Search for the cell housing the specified text and yield its [x, y] center coordinate. 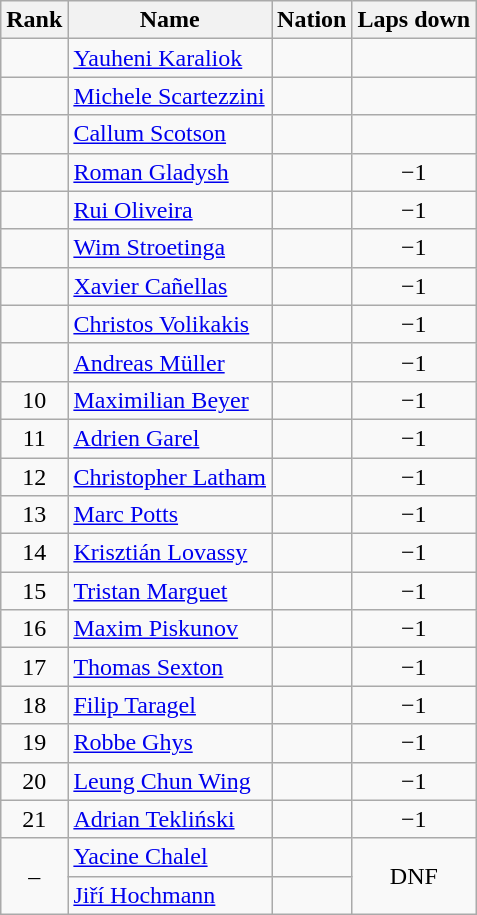
Jiří Hochmann [170, 895]
Rank [34, 20]
– [34, 876]
10 [34, 400]
12 [34, 477]
17 [34, 667]
Marc Potts [170, 515]
Tristan Marguet [170, 591]
Yauheni Karaliok [170, 58]
DNF [414, 876]
Thomas Sexton [170, 667]
Christos Volikakis [170, 324]
Roman Gladysh [170, 172]
Filip Taragel [170, 705]
Andreas Müller [170, 362]
Maxim Piskunov [170, 629]
Laps down [414, 20]
Adrien Garel [170, 438]
Krisztián Lovassy [170, 553]
19 [34, 743]
11 [34, 438]
16 [34, 629]
18 [34, 705]
Xavier Cañellas [170, 286]
Robbe Ghys [170, 743]
Nation [312, 20]
13 [34, 515]
Callum Scotson [170, 134]
21 [34, 819]
Michele Scartezzini [170, 96]
Maximilian Beyer [170, 400]
Adrian Tekliński [170, 819]
Christopher Latham [170, 477]
Wim Stroetinga [170, 248]
Rui Oliveira [170, 210]
Yacine Chalel [170, 857]
Name [170, 20]
14 [34, 553]
20 [34, 781]
15 [34, 591]
Leung Chun Wing [170, 781]
